Find where the given text appears and provide that cell's center as [X, Y] coordinate. 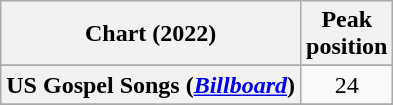
US Gospel Songs (Billboard) [151, 85]
Chart (2022) [151, 34]
24 [347, 85]
Peakposition [347, 34]
